From the cell containing the given text, extract its center point as [x, y] coordinate. 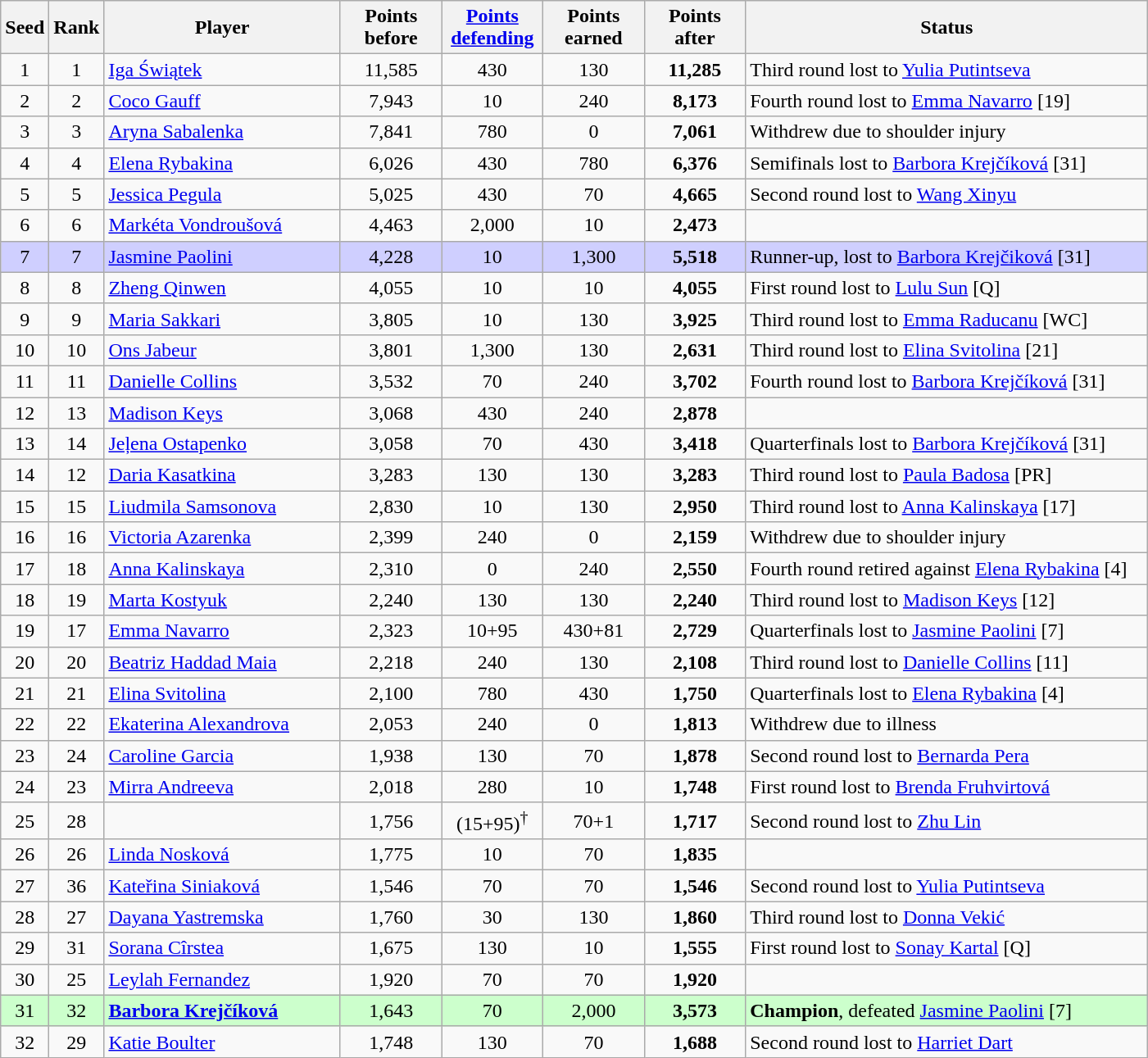
10+95 [492, 631]
Points after [695, 28]
2,550 [695, 569]
Runner-up, lost to Barbora Krejčiková [31] [947, 257]
Seed [25, 28]
430+81 [594, 631]
3,058 [391, 444]
Player [223, 28]
First round lost to Lulu Sun [Q] [947, 288]
1,717 [695, 821]
Semifinals lost to Barbora Krejčíková [31] [947, 163]
5,518 [695, 257]
Jasmine Paolini [223, 257]
3,573 [695, 1010]
Madison Keys [223, 412]
Anna Kalinskaya [223, 569]
70+1 [594, 821]
1,756 [391, 821]
3,702 [695, 381]
Second round lost to Bernarda Pera [947, 756]
3,532 [391, 381]
Leylah Fernandez [223, 979]
4,228 [391, 257]
11,285 [695, 70]
Jeļena Ostapenko [223, 444]
(15+95)† [492, 821]
Beatriz Haddad Maia [223, 662]
Quarterfinals lost to Barbora Krejčíková [31] [947, 444]
2,631 [695, 350]
Marta Kostyuk [223, 600]
1,775 [391, 855]
Fourth round lost to Barbora Krejčíková [31] [947, 381]
Katie Boulter [223, 1042]
First round lost to Brenda Fruhvirtová [947, 787]
7,841 [391, 132]
Liudmila Samsonova [223, 506]
Zheng Qinwen [223, 288]
Points before [391, 28]
Third round lost to Elina Svitolina [21] [947, 350]
1,688 [695, 1042]
Kateřina Siniaková [223, 886]
Quarterfinals lost to Jasmine Paolini [7] [947, 631]
Linda Nosková [223, 855]
Sorana Cîrstea [223, 948]
Fourth round lost to Emma Navarro [19] [947, 101]
Barbora Krejčíková [223, 1010]
5,025 [391, 194]
Third round lost to Donna Vekić [947, 917]
Third round lost to Danielle Collins [11] [947, 662]
1,643 [391, 1010]
Danielle Collins [223, 381]
Aryna Sabalenka [223, 132]
2,053 [391, 724]
6,376 [695, 163]
4,665 [695, 194]
2,399 [391, 538]
3,801 [391, 350]
2,018 [391, 787]
1,675 [391, 948]
Jessica Pegula [223, 194]
Markéta Vondroušová [223, 225]
6,026 [391, 163]
7,061 [695, 132]
8,173 [695, 101]
Points defending [492, 28]
Second round lost to Wang Xinyu [947, 194]
Withdrew due to illness [947, 724]
2,159 [695, 538]
4,463 [391, 225]
2,878 [695, 412]
Rank [77, 28]
1,760 [391, 917]
2,108 [695, 662]
2,729 [695, 631]
Elena Rybakina [223, 163]
2,323 [391, 631]
Points earned [594, 28]
1,555 [695, 948]
First round lost to Sonay Kartal [Q] [947, 948]
280 [492, 787]
Dayana Yastremska [223, 917]
Second round lost to Zhu Lin [947, 821]
Second round lost to Yulia Putintseva [947, 886]
Victoria Azarenka [223, 538]
Coco Gauff [223, 101]
Quarterfinals lost to Elena Rybakina [4] [947, 693]
2,950 [695, 506]
2,218 [391, 662]
Second round lost to Harriet Dart [947, 1042]
Status [947, 28]
3,068 [391, 412]
Third round lost to Paula Badosa [PR] [947, 475]
Caroline Garcia [223, 756]
Champion, defeated Jasmine Paolini [7] [947, 1010]
11,585 [391, 70]
Third round lost to Yulia Putintseva [947, 70]
7,943 [391, 101]
36 [77, 886]
Mirra Andreeva [223, 787]
1,813 [695, 724]
Elina Svitolina [223, 693]
Third round lost to Madison Keys [12] [947, 600]
Emma Navarro [223, 631]
Daria Kasatkina [223, 475]
2,100 [391, 693]
3,925 [695, 319]
1,835 [695, 855]
2,310 [391, 569]
3,418 [695, 444]
1,878 [695, 756]
Ekaterina Alexandrova [223, 724]
3,805 [391, 319]
Maria Sakkari [223, 319]
1,938 [391, 756]
Third round lost to Emma Raducanu [WC] [947, 319]
2,473 [695, 225]
1,750 [695, 693]
Fourth round retired against Elena Rybakina [4] [947, 569]
Ons Jabeur [223, 350]
2,830 [391, 506]
Iga Świątek [223, 70]
Third round lost to Anna Kalinskaya [17] [947, 506]
1,860 [695, 917]
